Return [X, Y] of the center of cell containing provided text 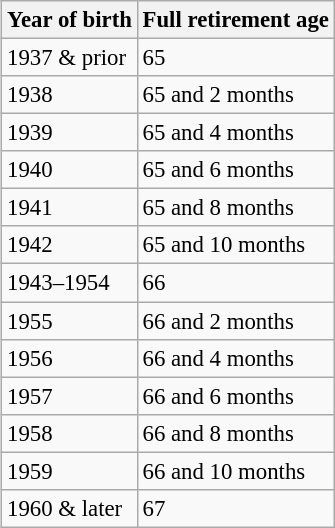
67 [236, 508]
66 and 6 months [236, 396]
1955 [70, 321]
65 and 4 months [236, 133]
Year of birth [70, 20]
66 and 10 months [236, 471]
1956 [70, 358]
Full retirement age [236, 20]
65 and 8 months [236, 208]
65 and 10 months [236, 245]
1937 & prior [70, 57]
1957 [70, 396]
66 and 8 months [236, 433]
1943–1954 [70, 283]
1938 [70, 95]
66 and 2 months [236, 321]
1942 [70, 245]
65 and 6 months [236, 170]
1941 [70, 208]
66 and 4 months [236, 358]
1960 & later [70, 508]
1939 [70, 133]
1958 [70, 433]
1959 [70, 471]
65 and 2 months [236, 95]
65 [236, 57]
1940 [70, 170]
66 [236, 283]
